Pinpoint the cell where the given text exists, returning its [x, y] midpoint coordinate. 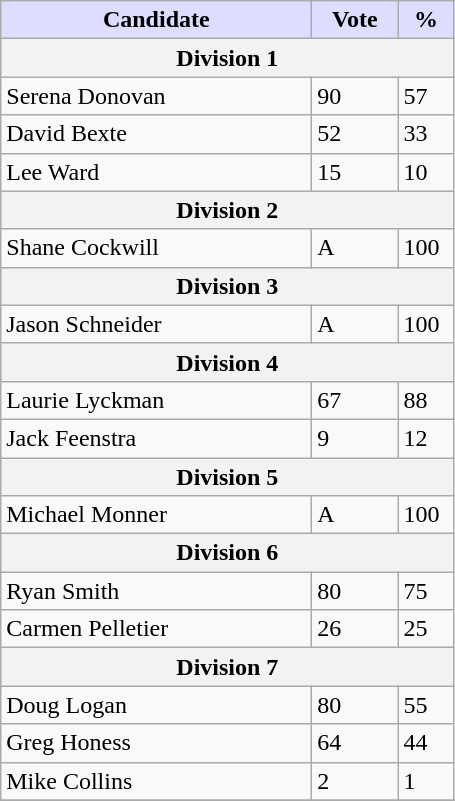
2 [355, 781]
33 [426, 134]
52 [355, 134]
David Bexte [156, 134]
Greg Honess [156, 743]
44 [426, 743]
10 [426, 172]
% [426, 20]
15 [355, 172]
25 [426, 629]
64 [355, 743]
Mike Collins [156, 781]
12 [426, 438]
90 [355, 96]
Lee Ward [156, 172]
Division 4 [228, 362]
Serena Donovan [156, 96]
Jack Feenstra [156, 438]
Division 2 [228, 210]
Michael Monner [156, 515]
Division 7 [228, 667]
Jason Schneider [156, 324]
75 [426, 591]
Carmen Pelletier [156, 629]
57 [426, 96]
Division 6 [228, 553]
9 [355, 438]
1 [426, 781]
67 [355, 400]
Division 3 [228, 286]
Division 1 [228, 58]
Shane Cockwill [156, 248]
Doug Logan [156, 705]
55 [426, 705]
26 [355, 629]
Laurie Lyckman [156, 400]
Division 5 [228, 477]
88 [426, 400]
Vote [355, 20]
Candidate [156, 20]
Ryan Smith [156, 591]
